Provide the [x, y] coordinate of the cell's center where the given text is located.  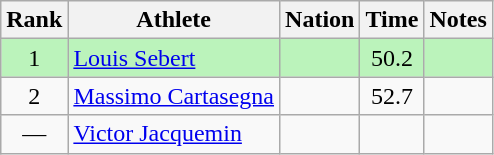
52.7 [392, 96]
Athlete [174, 20]
Notes [458, 20]
Time [392, 20]
1 [34, 58]
— [34, 134]
Nation [320, 20]
Massimo Cartasegna [174, 96]
2 [34, 96]
Louis Sebert [174, 58]
50.2 [392, 58]
Victor Jacquemin [174, 134]
Rank [34, 20]
